For the text-containing cell, return its midpoint in [x, y] coordinate format. 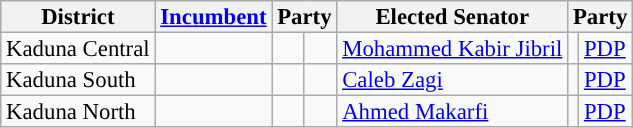
Mohammed Kabir Jibril [452, 49]
Incumbent [214, 17]
Caleb Zagi [452, 80]
District [78, 17]
Kaduna South [78, 80]
Kaduna North [78, 112]
Kaduna Central [78, 49]
Ahmed Makarfi [452, 112]
Elected Senator [452, 17]
